Detect which cell encompasses the target text, then output its (X, Y) center coordinate. 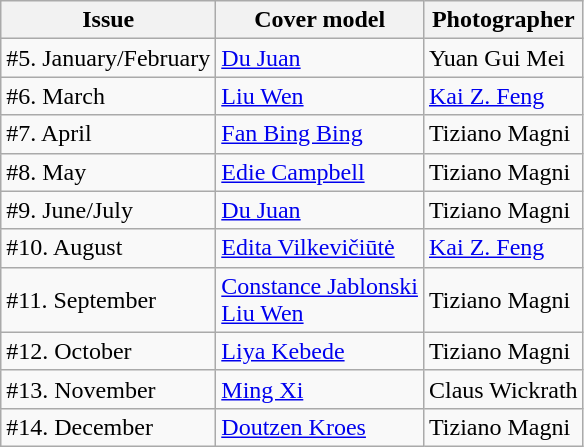
#14. December (108, 427)
#13. November (108, 389)
Liu Wen (320, 96)
Constance JablonskiLiu Wen (320, 300)
Liya Kebede (320, 351)
Cover model (320, 20)
#9. June/July (108, 210)
#10. August (108, 248)
Fan Bing Bing (320, 134)
Edita Vilkevičiūtė (320, 248)
Ming Xi (320, 389)
Yuan Gui Mei (503, 58)
Doutzen Kroes (320, 427)
Edie Campbell (320, 172)
#8. May (108, 172)
#6. March (108, 96)
Issue (108, 20)
#12. October (108, 351)
#5. January/February (108, 58)
#11. September (108, 300)
Photographer (503, 20)
#7. April (108, 134)
Claus Wickrath (503, 389)
